Output the (X, Y) coordinate of the center of the cell containing the given text.  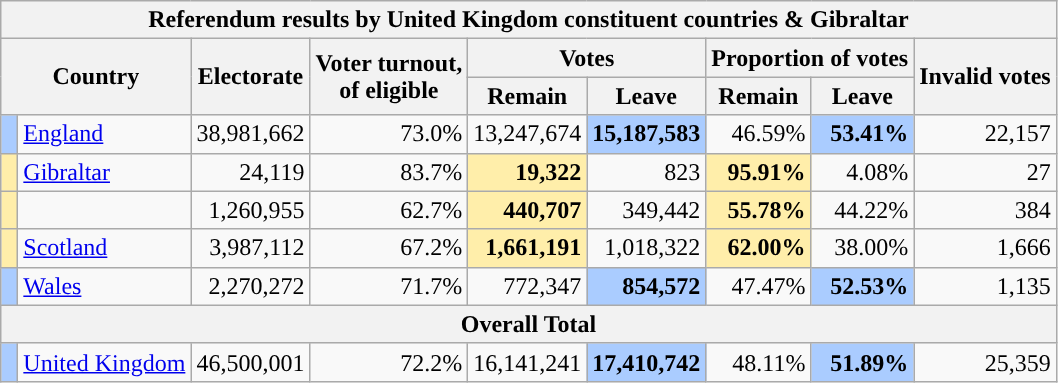
Gibraltar (104, 172)
2,270,272 (250, 286)
62.00% (758, 248)
48.11% (758, 362)
73.0% (389, 134)
England (104, 134)
1,135 (985, 286)
Votes (587, 58)
854,572 (646, 286)
1,666 (985, 248)
27 (985, 172)
25,359 (985, 362)
52.53% (862, 286)
44.22% (862, 210)
38.00% (862, 248)
16,141,241 (528, 362)
55.78% (758, 210)
51.89% (862, 362)
62.7% (389, 210)
823 (646, 172)
Wales (104, 286)
1,260,955 (250, 210)
15,187,583 (646, 134)
95.91% (758, 172)
United Kingdom (104, 362)
46.59% (758, 134)
4.08% (862, 172)
19,322 (528, 172)
Overall Total (528, 324)
Country (96, 77)
384 (985, 210)
17,410,742 (646, 362)
1,661,191 (528, 248)
47.47% (758, 286)
440,707 (528, 210)
22,157 (985, 134)
38,981,662 (250, 134)
772,347 (528, 286)
13,247,674 (528, 134)
Voter turnout, of eligible (389, 77)
349,442 (646, 210)
46,500,001 (250, 362)
24,119 (250, 172)
Electorate (250, 77)
3,987,112 (250, 248)
53.41% (862, 134)
1,018,322 (646, 248)
Scotland (104, 248)
71.7% (389, 286)
Referendum results by United Kingdom constituent countries & Gibraltar (528, 20)
Invalid votes (985, 77)
67.2% (389, 248)
83.7% (389, 172)
72.2% (389, 362)
Proportion of votes (810, 58)
